Pinpoint the cell where the given text exists, returning its [x, y] midpoint coordinate. 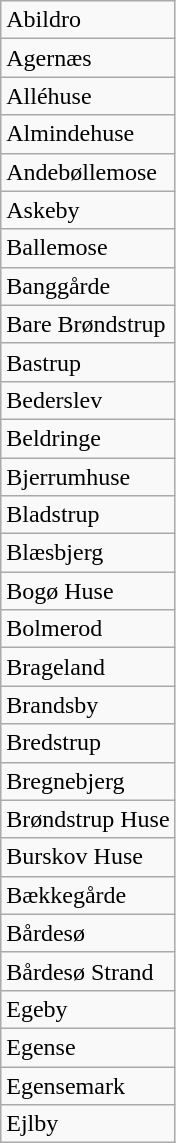
Bjerrumhuse [88, 477]
Egensemark [88, 1085]
Bladstrup [88, 515]
Banggårde [88, 286]
Egense [88, 1047]
Ballemose [88, 248]
Bregnebjerg [88, 781]
Alléhuse [88, 96]
Brageland [88, 667]
Bolmerod [88, 629]
Burskov Huse [88, 857]
Bækkegårde [88, 895]
Bare Brøndstrup [88, 324]
Brøndstrup Huse [88, 819]
Bredstrup [88, 743]
Abildro [88, 20]
Brandsby [88, 705]
Blæsbjerg [88, 553]
Almindehuse [88, 134]
Bastrup [88, 362]
Beldringe [88, 438]
Bederslev [88, 400]
Egeby [88, 1009]
Askeby [88, 210]
Agernæs [88, 58]
Bårdesø Strand [88, 971]
Andebøllemose [88, 172]
Bårdesø [88, 933]
Ejlby [88, 1124]
Bogø Huse [88, 591]
